Scan for the cell matching the given text and deliver its (x, y) coordinate at center. 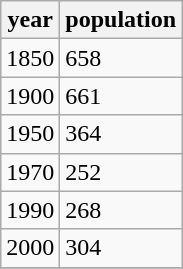
2000 (30, 248)
year (30, 20)
1990 (30, 210)
304 (121, 248)
1900 (30, 96)
661 (121, 96)
population (121, 20)
268 (121, 210)
1850 (30, 58)
1970 (30, 172)
1950 (30, 134)
252 (121, 172)
658 (121, 58)
364 (121, 134)
